Identify which cell holds the provided text, then report its [X, Y] central coordinate. 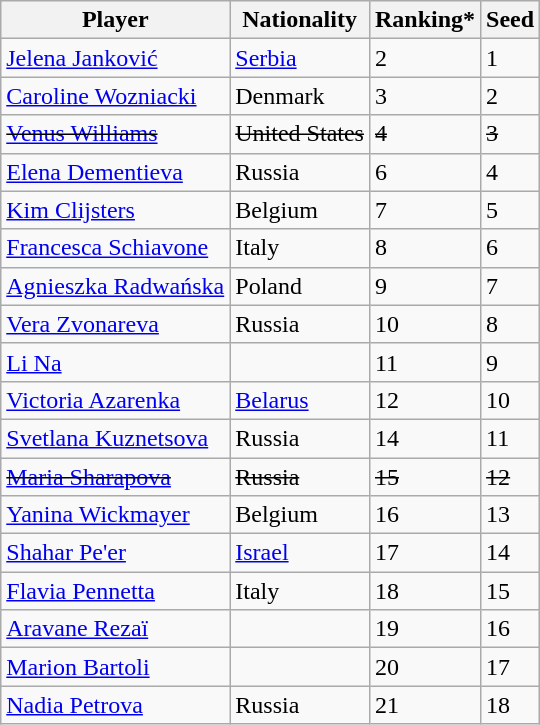
Yanina Wickmayer [116, 515]
Nationality [300, 20]
Seed [510, 20]
Vera Zvonareva [116, 324]
Belarus [300, 400]
Serbia [300, 58]
Agnieszka Radwańska [116, 286]
Israel [300, 553]
Francesca Schiavone [116, 248]
Player [116, 20]
Li Na [116, 362]
Ranking* [424, 20]
Shahar Pe'er [116, 553]
5 [510, 210]
Kim Clijsters [116, 210]
Aravane Rezaï [116, 629]
Svetlana Kuznetsova [116, 438]
Caroline Wozniacki [116, 96]
United States [300, 134]
Denmark [300, 96]
21 [424, 705]
Flavia Pennetta [116, 591]
Poland [300, 286]
Nadia Petrova [116, 705]
19 [424, 629]
Elena Dementieva [116, 172]
Victoria Azarenka [116, 400]
1 [510, 58]
Marion Bartoli [116, 667]
13 [510, 515]
Venus Williams [116, 134]
20 [424, 667]
Maria Sharapova [116, 477]
Jelena Janković [116, 58]
